Detect which cell encompasses the target text, then output its [x, y] center coordinate. 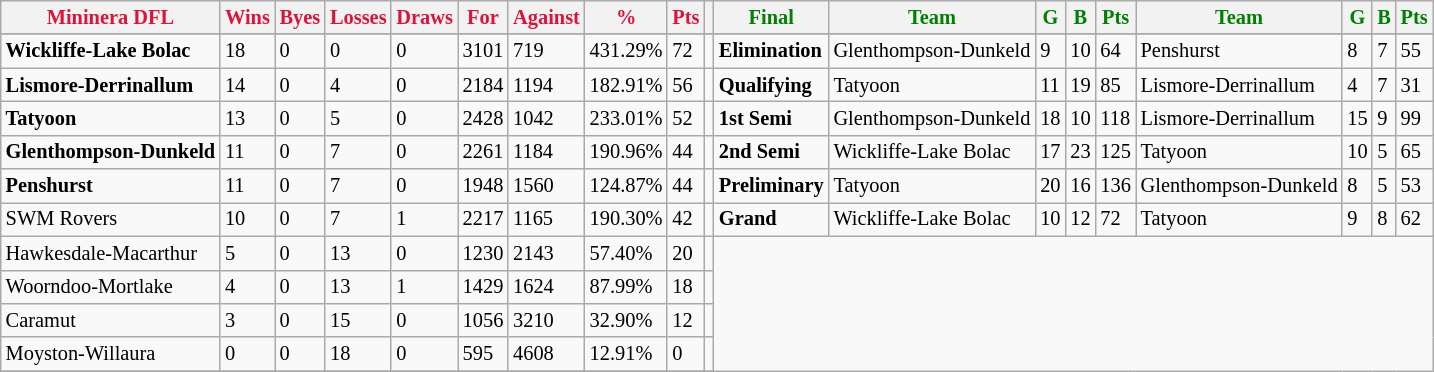
19 [1080, 85]
For [483, 17]
56 [686, 85]
53 [1414, 186]
57.40% [626, 253]
2nd Semi [772, 152]
Wins [248, 17]
1042 [546, 118]
17 [1050, 152]
Draws [424, 17]
3101 [483, 51]
1184 [546, 152]
2217 [483, 219]
595 [483, 354]
233.01% [626, 118]
99 [1414, 118]
14 [248, 85]
190.30% [626, 219]
Losses [358, 17]
42 [686, 219]
1948 [483, 186]
Mininera DFL [110, 17]
% [626, 17]
719 [546, 51]
1560 [546, 186]
62 [1414, 219]
1429 [483, 287]
431.29% [626, 51]
Qualifying [772, 85]
65 [1414, 152]
1165 [546, 219]
85 [1115, 85]
4608 [546, 354]
2428 [483, 118]
Against [546, 17]
Byes [300, 17]
124.87% [626, 186]
Preliminary [772, 186]
1194 [546, 85]
136 [1115, 186]
16 [1080, 186]
1056 [483, 320]
Elimination [772, 51]
1230 [483, 253]
55 [1414, 51]
64 [1115, 51]
Moyston-Willaura [110, 354]
32.90% [626, 320]
3 [248, 320]
31 [1414, 85]
1624 [546, 287]
Caramut [110, 320]
12.91% [626, 354]
2143 [546, 253]
3210 [546, 320]
Grand [772, 219]
2184 [483, 85]
2261 [483, 152]
23 [1080, 152]
Hawkesdale-Macarthur [110, 253]
1st Semi [772, 118]
118 [1115, 118]
Woorndoo-Mortlake [110, 287]
182.91% [626, 85]
87.99% [626, 287]
52 [686, 118]
125 [1115, 152]
190.96% [626, 152]
SWM Rovers [110, 219]
Final [772, 17]
